Detect which cell encompasses the target text, then output its (X, Y) center coordinate. 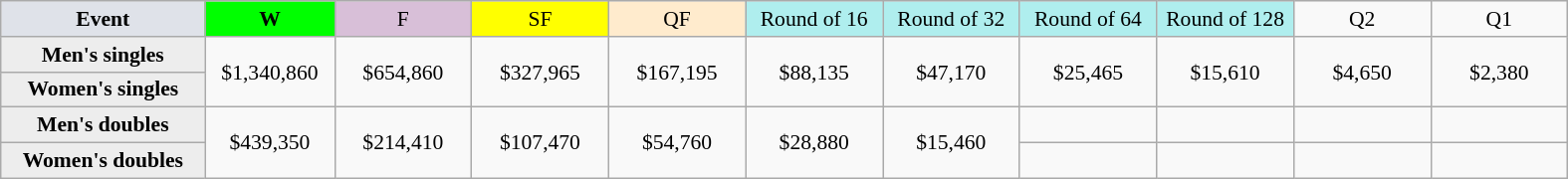
$28,880 (814, 143)
Round of 64 (1088, 19)
Women's singles (104, 89)
$47,170 (951, 72)
$654,860 (403, 72)
SF (541, 19)
W (270, 19)
$4,650 (1362, 72)
$327,965 (541, 72)
$25,465 (1088, 72)
$167,195 (677, 72)
Q1 (1499, 19)
$2,380 (1499, 72)
Men's doubles (104, 125)
$214,410 (403, 143)
QF (677, 19)
Women's doubles (104, 161)
Q2 (1362, 19)
Round of 32 (951, 19)
$88,135 (814, 72)
F (403, 19)
$54,760 (677, 143)
Round of 16 (814, 19)
Men's singles (104, 55)
Round of 128 (1226, 19)
$107,470 (541, 143)
$15,610 (1226, 72)
$439,350 (270, 143)
$15,460 (951, 143)
$1,340,860 (270, 72)
Event (104, 19)
